From the cell containing the given text, extract its center point as (X, Y) coordinate. 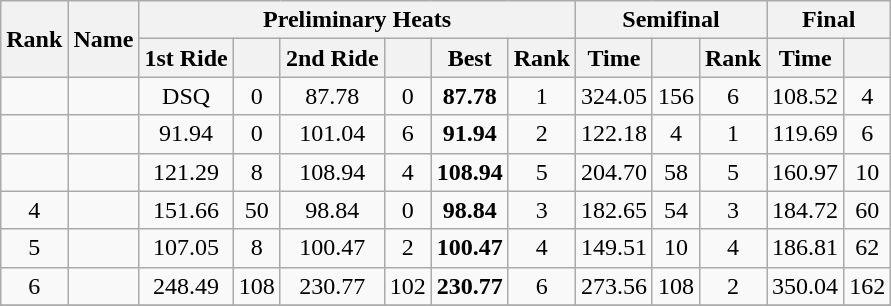
160.97 (806, 172)
156 (676, 96)
Final (829, 20)
184.72 (806, 210)
58 (676, 172)
Preliminary Heats (357, 20)
149.51 (614, 248)
182.65 (614, 210)
162 (868, 286)
108.52 (806, 96)
324.05 (614, 96)
119.69 (806, 134)
2nd Ride (332, 58)
Semifinal (670, 20)
204.70 (614, 172)
62 (868, 248)
1st Ride (186, 58)
273.56 (614, 286)
50 (256, 210)
60 (868, 210)
101.04 (332, 134)
Name (104, 39)
186.81 (806, 248)
151.66 (186, 210)
54 (676, 210)
350.04 (806, 286)
Best (470, 58)
248.49 (186, 286)
121.29 (186, 172)
107.05 (186, 248)
DSQ (186, 96)
102 (408, 286)
122.18 (614, 134)
